Locate the cell with the specified text and output its [X, Y] center coordinate. 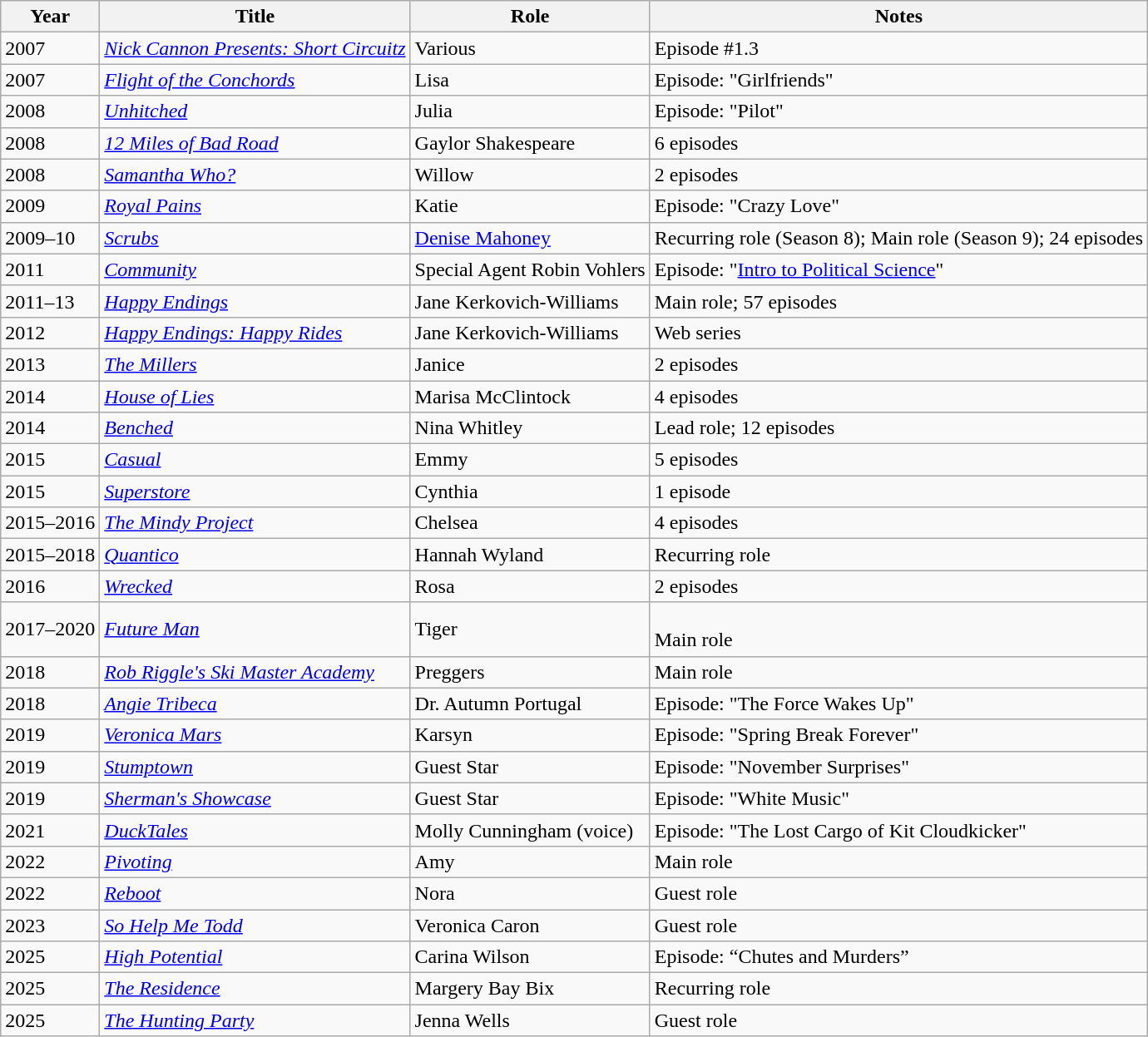
Episode: "The Lost Cargo of Kit Cloudkicker" [898, 830]
2015–2016 [50, 523]
Reboot [255, 893]
Various [530, 48]
Marisa McClintock [530, 397]
Recurring role (Season 8); Main role (Season 9); 24 episodes [898, 238]
Title [255, 17]
Katie [530, 206]
Rosa [530, 586]
The Hunting Party [255, 1020]
2009–10 [50, 238]
2021 [50, 830]
Nick Cannon Presents: Short Circuitz [255, 48]
Wrecked [255, 586]
Willow [530, 175]
The Millers [255, 364]
Molly Cunningham (voice) [530, 830]
Tiger [530, 629]
Sherman's Showcase [255, 798]
Carina Wilson [530, 957]
Nora [530, 893]
2011 [50, 269]
Nina Whitley [530, 428]
2023 [50, 926]
Royal Pains [255, 206]
The Mindy Project [255, 523]
The Residence [255, 989]
1 episode [898, 491]
Episode: "White Music" [898, 798]
Episode: "Spring Break Forever" [898, 735]
Karsyn [530, 735]
Lead role; 12 episodes [898, 428]
Hannah Wyland [530, 555]
Special Agent Robin Vohlers [530, 269]
So Help Me Todd [255, 926]
6 episodes [898, 143]
2012 [50, 333]
Episode: "November Surprises" [898, 767]
2016 [50, 586]
Veronica Mars [255, 735]
Dr. Autumn Portugal [530, 704]
2017–2020 [50, 629]
Benched [255, 428]
Rob Riggle's Ski Master Academy [255, 672]
Denise Mahoney [530, 238]
5 episodes [898, 460]
Emmy [530, 460]
Flight of the Conchords [255, 80]
Notes [898, 17]
Veronica Caron [530, 926]
2013 [50, 364]
Angie Tribeca [255, 704]
Chelsea [530, 523]
2015–2018 [50, 555]
Lisa [530, 80]
Samantha Who? [255, 175]
Pivoting [255, 862]
Happy Endings: Happy Rides [255, 333]
DuckTales [255, 830]
Episode: "Intro to Political Science" [898, 269]
High Potential [255, 957]
Quantico [255, 555]
Margery Bay Bix [530, 989]
Episode: "The Force Wakes Up" [898, 704]
2009 [50, 206]
Future Man [255, 629]
Casual [255, 460]
Janice [530, 364]
Episode: “Chutes and Murders” [898, 957]
Role [530, 17]
12 Miles of Bad Road [255, 143]
Happy Endings [255, 301]
2011–13 [50, 301]
Amy [530, 862]
Cynthia [530, 491]
Superstore [255, 491]
Julia [530, 111]
Gaylor Shakespeare [530, 143]
Scrubs [255, 238]
Community [255, 269]
Episode #1.3 [898, 48]
Episode: "Crazy Love" [898, 206]
Stumptown [255, 767]
Preggers [530, 672]
Year [50, 17]
Jenna Wells [530, 1020]
Episode: "Girlfriends" [898, 80]
Main role; 57 episodes [898, 301]
Unhitched [255, 111]
House of Lies [255, 397]
Episode: "Pilot" [898, 111]
Web series [898, 333]
